Scan for the cell matching the given text and deliver its [x, y] coordinate at center. 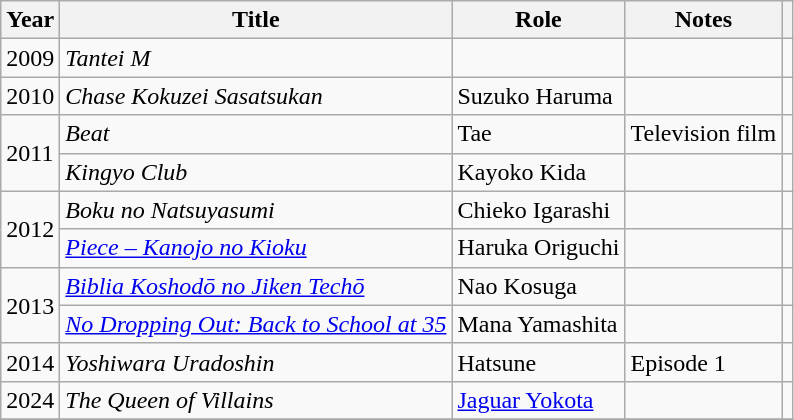
Haruka Origuchi [538, 248]
Chase Kokuzei Sasatsukan [256, 96]
Year [30, 20]
2011 [30, 153]
Yoshiwara Uradoshin [256, 362]
Piece – Kanojo no Kioku [256, 248]
Tantei M [256, 58]
Tae [538, 134]
Mana Yamashita [538, 324]
Chieko Igarashi [538, 210]
Beat [256, 134]
2014 [30, 362]
2010 [30, 96]
The Queen of Villains [256, 400]
Suzuko Haruma [538, 96]
Kingyo Club [256, 172]
Title [256, 20]
Television film [704, 134]
Episode 1 [704, 362]
2024 [30, 400]
Role [538, 20]
Biblia Koshodō no Jiken Techō [256, 286]
Boku no Natsuyasumi [256, 210]
Jaguar Yokota [538, 400]
2013 [30, 305]
Nao Kosuga [538, 286]
Hatsune [538, 362]
Notes [704, 20]
2009 [30, 58]
No Dropping Out: Back to School at 35 [256, 324]
2012 [30, 229]
Kayoko Kida [538, 172]
